Search for the cell housing the specified text and yield its (x, y) center coordinate. 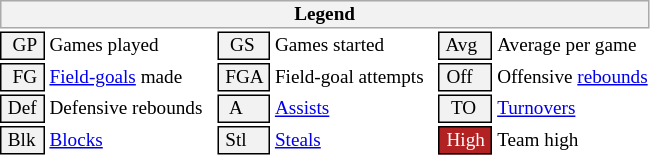
TO (466, 108)
GS (244, 46)
Assists (354, 108)
Legend (324, 14)
Team high (573, 140)
Turnovers (573, 108)
A (244, 108)
Blk (22, 140)
FG (22, 77)
Stl (244, 140)
Blocks (131, 140)
Games played (131, 46)
Steals (354, 140)
Defensive rebounds (131, 108)
Field-goals made (131, 77)
Off (466, 77)
GP (22, 46)
Def (22, 108)
High (466, 140)
Field-goal attempts (354, 77)
FGA (244, 77)
Avg (466, 46)
Average per game (573, 46)
Games started (354, 46)
Offensive rebounds (573, 77)
